Return the (X, Y) coordinate for the center point of the cell that contains the specified text.  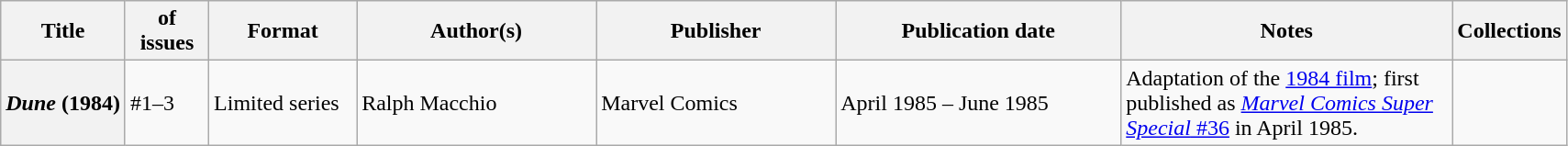
Limited series (283, 103)
of issues (167, 31)
Marvel Comics (716, 103)
#1–3 (167, 103)
Notes (1286, 31)
Dune (1984) (63, 103)
Title (63, 31)
Publication date (978, 31)
Format (283, 31)
Collections (1509, 31)
Adaptation of the 1984 film; first published as Marvel Comics Super Special #36 in April 1985. (1286, 103)
Publisher (716, 31)
April 1985 – June 1985 (978, 103)
Ralph Macchio (477, 103)
Author(s) (477, 31)
